From the cell containing the given text, extract its center point as [X, Y] coordinate. 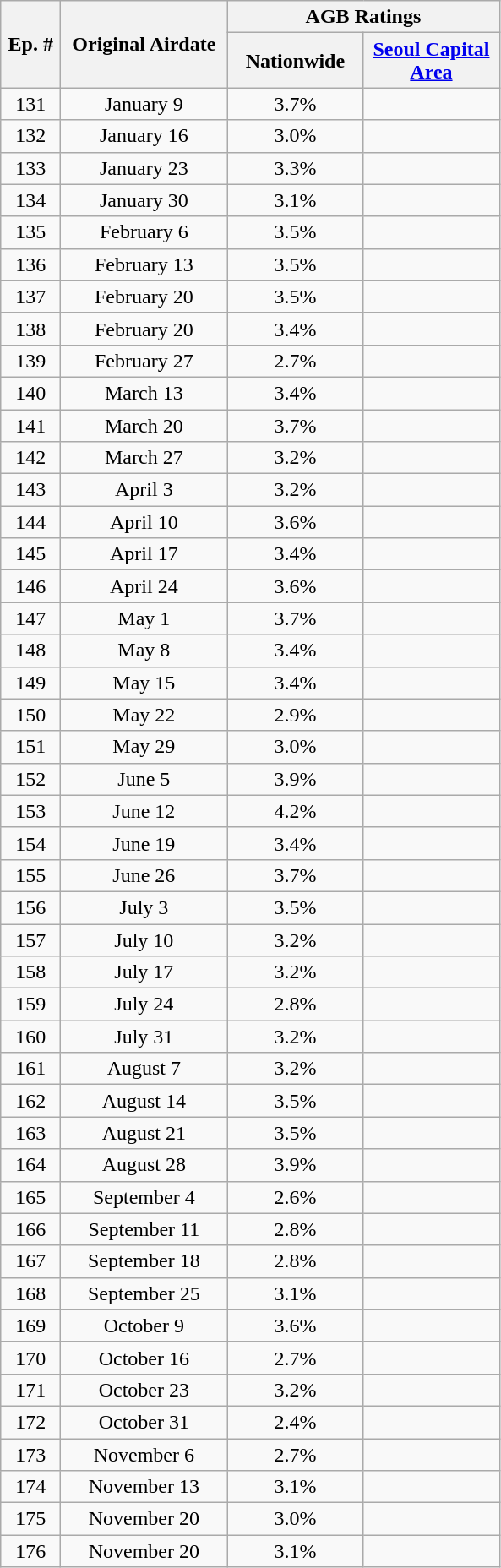
October 23 [144, 1390]
158 [30, 972]
August 14 [144, 1101]
June 12 [144, 811]
September 18 [144, 1261]
Ep. # [30, 44]
146 [30, 586]
Original Airdate [144, 44]
163 [30, 1133]
June 19 [144, 843]
July 24 [144, 1004]
July 3 [144, 907]
AGB Ratings [363, 17]
June 26 [144, 875]
September 25 [144, 1293]
152 [30, 779]
November 13 [144, 1487]
162 [30, 1101]
149 [30, 683]
138 [30, 329]
137 [30, 297]
157 [30, 940]
134 [30, 200]
143 [30, 490]
160 [30, 1037]
January 23 [144, 168]
135 [30, 232]
May 22 [144, 715]
September 4 [144, 1197]
April 10 [144, 522]
July 17 [144, 972]
October 31 [144, 1422]
January 9 [144, 104]
2.6% [296, 1197]
139 [30, 361]
142 [30, 458]
150 [30, 715]
Nationwide [296, 61]
April 24 [144, 586]
161 [30, 1069]
169 [30, 1326]
151 [30, 747]
164 [30, 1165]
October 16 [144, 1358]
147 [30, 618]
155 [30, 875]
September 11 [144, 1229]
4.2% [296, 811]
August 28 [144, 1165]
February 27 [144, 361]
167 [30, 1261]
April 3 [144, 490]
173 [30, 1454]
165 [30, 1197]
May 29 [144, 747]
144 [30, 522]
January 16 [144, 136]
March 20 [144, 425]
136 [30, 264]
154 [30, 843]
133 [30, 168]
131 [30, 104]
May 8 [144, 651]
May 1 [144, 618]
October 9 [144, 1326]
170 [30, 1358]
July 31 [144, 1037]
May 15 [144, 683]
August 21 [144, 1133]
159 [30, 1004]
Seoul Capital Area [431, 61]
February 6 [144, 232]
January 30 [144, 200]
August 7 [144, 1069]
166 [30, 1229]
November 6 [144, 1454]
2.4% [296, 1422]
172 [30, 1422]
153 [30, 811]
174 [30, 1487]
April 17 [144, 554]
175 [30, 1519]
156 [30, 907]
176 [30, 1551]
132 [30, 136]
168 [30, 1293]
141 [30, 425]
140 [30, 393]
February 13 [144, 264]
July 10 [144, 940]
148 [30, 651]
171 [30, 1390]
March 13 [144, 393]
2.9% [296, 715]
145 [30, 554]
March 27 [144, 458]
June 5 [144, 779]
3.3% [296, 168]
